From the cell containing the given text, extract its center point as (x, y) coordinate. 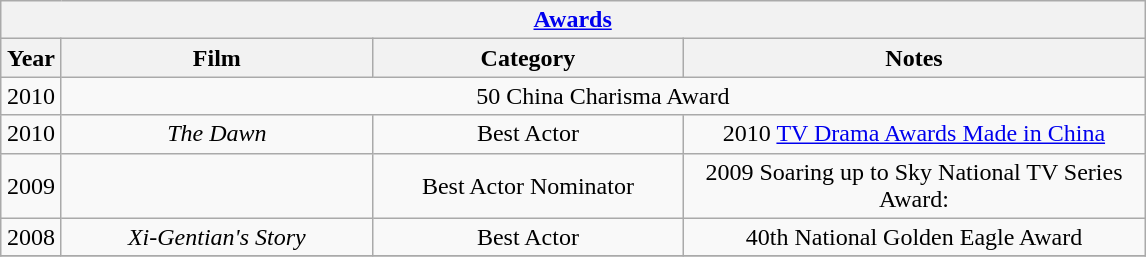
Film (216, 58)
Awards (573, 20)
Xi-Gentian's Story (216, 237)
2009 Soaring up to Sky National TV Series Award: (914, 186)
2009 (32, 186)
Notes (914, 58)
Year (32, 58)
2008 (32, 237)
40th National Golden Eagle Award (914, 237)
Category (528, 58)
2010 TV Drama Awards Made in China (914, 134)
50 China Charisma Award (602, 96)
The Dawn (216, 134)
Best Actor Nominator (528, 186)
